Output the (X, Y) coordinate of the center of the cell containing the given text.  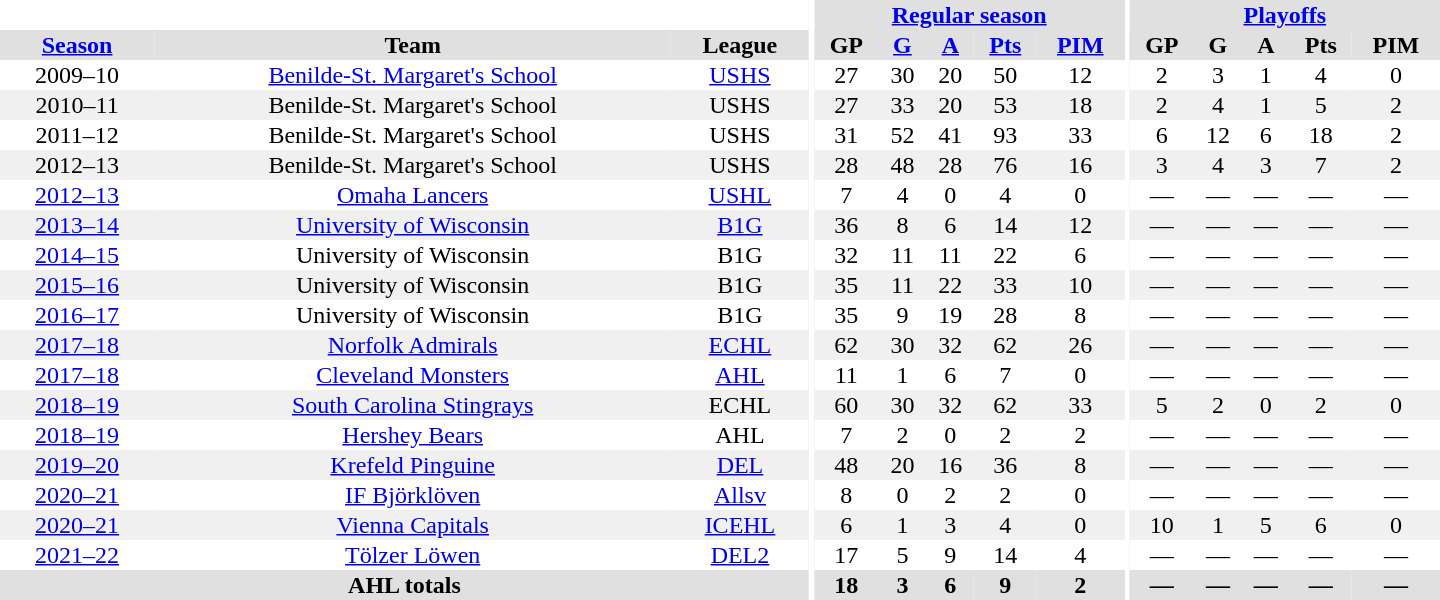
2014–15 (77, 255)
League (740, 45)
Omaha Lancers (412, 195)
53 (1005, 105)
2010–11 (77, 105)
Vienna Capitals (412, 525)
2011–12 (77, 135)
26 (1080, 345)
DEL2 (740, 555)
2019–20 (77, 465)
2015–16 (77, 285)
Cleveland Monsters (412, 375)
AHL totals (404, 585)
Tölzer Löwen (412, 555)
41 (950, 135)
Regular season (969, 15)
2009–10 (77, 75)
Krefeld Pinguine (412, 465)
South Carolina Stingrays (412, 405)
31 (846, 135)
DEL (740, 465)
50 (1005, 75)
2021–22 (77, 555)
76 (1005, 165)
Playoffs (1285, 15)
52 (903, 135)
60 (846, 405)
93 (1005, 135)
2016–17 (77, 315)
Season (77, 45)
IF Björklöven (412, 495)
Hershey Bears (412, 435)
2013–14 (77, 225)
USHL (740, 195)
Allsv (740, 495)
19 (950, 315)
17 (846, 555)
ICEHL (740, 525)
Team (412, 45)
Norfolk Admirals (412, 345)
